Capture the cell that displays the provided text and extract its (X, Y) central coordinate. 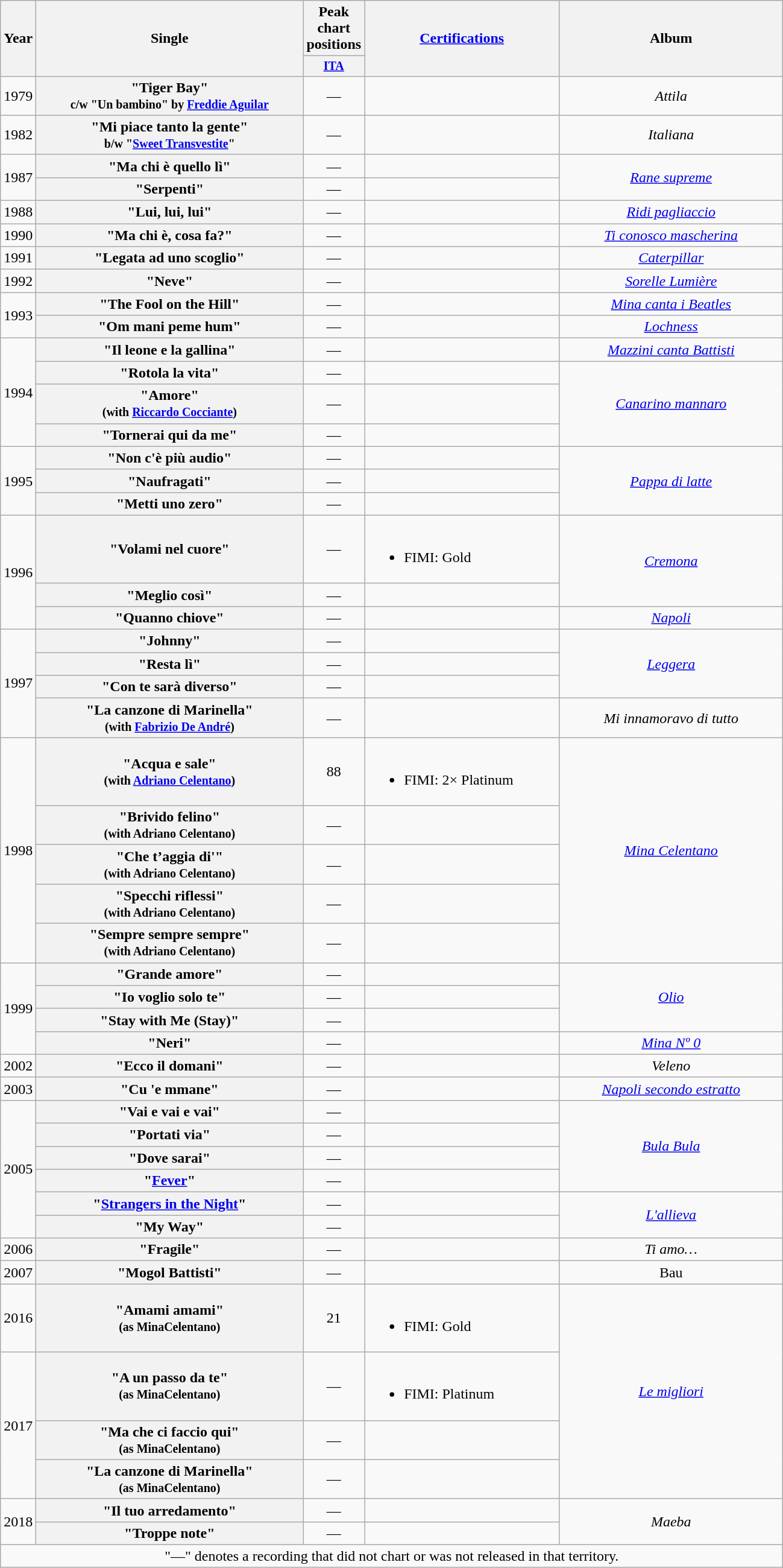
"Mogol Battisti" (170, 1272)
Maeba (671, 1522)
Lochness (671, 327)
Napoli secondo estratto (671, 1089)
Leggera (671, 664)
1995 (18, 481)
"Ma che ci faccio qui" (as MinaCelentano) (170, 1440)
2002 (18, 1066)
"The Fool on the Hill" (170, 304)
1997 (18, 684)
"Sempre sempre sempre" (with Adriano Celentano) (170, 943)
2006 (18, 1250)
"Stay with Me (Stay)" (170, 1020)
"Strangers in the Night" (170, 1204)
Mina Celentano (671, 850)
"Io voglio solo te" (170, 997)
"La canzone di Marinella" (as MinaCelentano) (170, 1479)
2007 (18, 1272)
Italiana (671, 135)
"A un passo da te" (as MinaCelentano) (170, 1386)
"Troppe note" (170, 1533)
"Amore" (with Riccardo Cocciante) (170, 404)
Rane supreme (671, 177)
"Il leone e la gallina" (170, 350)
Mi innamoravo di tutto (671, 718)
L'allieva (671, 1215)
1999 (18, 1008)
"Lui, lui, lui" (170, 212)
"Om mani peme hum" (170, 327)
1988 (18, 212)
Bau (671, 1272)
21 (334, 1318)
FIMI: Platinum (462, 1386)
"Brivido felino" (with Adriano Celentano) (170, 825)
"La canzone di Marinella" (with Fabrizio De André) (170, 718)
"Che t’aggia di'" (with Adriano Celentano) (170, 865)
"Legata ad uno scoglio" (170, 258)
Attila (671, 95)
"Cu 'e mmane" (170, 1089)
Mina canta i Beatles (671, 304)
1990 (18, 235)
"Volami nel cuore" (170, 549)
Bula Bula (671, 1146)
"Amami amami" (as MinaCelentano) (170, 1318)
"Neve" (170, 281)
2005 (18, 1169)
"Grande amore" (170, 974)
88 (334, 772)
1987 (18, 177)
Mina Nº 0 (671, 1043)
1996 (18, 572)
"Ma chi è, cosa fa?" (170, 235)
1991 (18, 258)
ITA (334, 66)
"Specchi riflessi" (with Adriano Celentano) (170, 903)
"Acqua e sale" (with Adriano Celentano) (170, 772)
"Con te sarà diverso" (170, 687)
2003 (18, 1089)
1994 (18, 392)
"Quanno chiove" (170, 618)
"Dove sarai" (170, 1158)
"Non c'è più audio" (170, 458)
1992 (18, 281)
"—" denotes a recording that did not chart or was not released in that territory. (392, 1556)
"Resta lì" (170, 664)
Le migliori (671, 1391)
"Ma chi è quello lì" (170, 166)
Napoli (671, 618)
Single (170, 39)
"Meglio così" (170, 595)
Cremona (671, 561)
Certifications (462, 39)
Ridi pagliaccio (671, 212)
"Rotola la vita" (170, 373)
Album (671, 39)
"Johnny" (170, 641)
Ti amo… (671, 1250)
"Mi piace tanto la gente"b/w "Sweet Transvestite" (170, 135)
Year (18, 39)
Sorelle Lumière (671, 281)
Ti conosco mascherina (671, 235)
Canarino mannaro (671, 404)
"Serpenti" (170, 189)
"Fragile" (170, 1250)
Mazzini canta Battisti (671, 350)
Pappa di latte (671, 481)
2016 (18, 1318)
"Ecco il domani" (170, 1066)
"Tiger Bay"c/w "Un bambino" by Freddie Aguilar (170, 95)
FIMI: 2× Platinum (462, 772)
2018 (18, 1522)
Olio (671, 997)
Veleno (671, 1066)
"Neri" (170, 1043)
"Il tuo arredamento" (170, 1510)
"My Way" (170, 1227)
1993 (18, 315)
"Naufragati" (170, 481)
"Tornerai qui da me" (170, 435)
"Metti uno zero" (170, 504)
"Vai e vai e vai" (170, 1111)
Peak chart positions (334, 28)
"Portati via" (170, 1135)
"Fever" (170, 1181)
1998 (18, 850)
2017 (18, 1426)
Caterpillar (671, 258)
1982 (18, 135)
1979 (18, 95)
